Determine the [X, Y] coordinate at the center of the cell enclosing the given text.  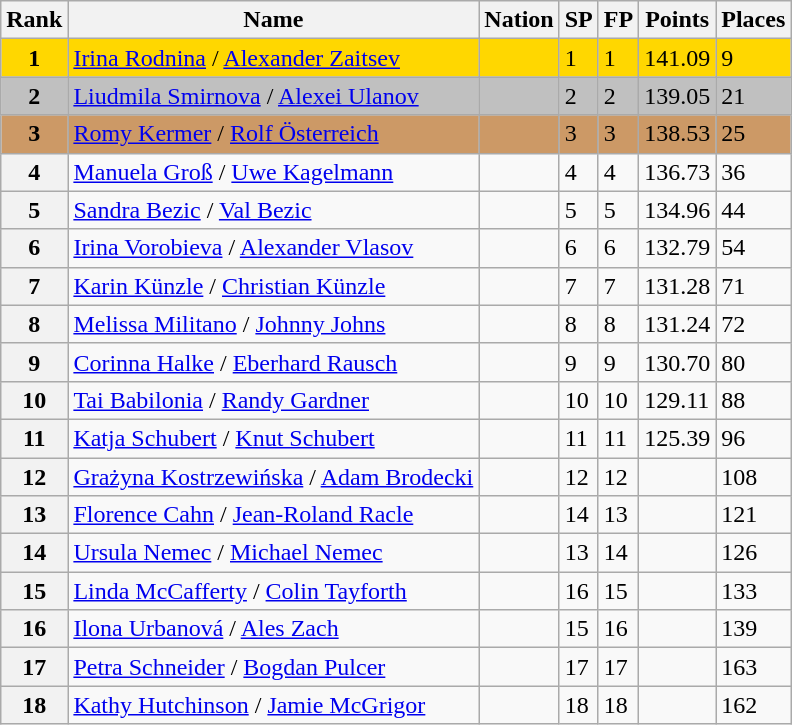
21 [754, 96]
Name [274, 20]
Karin Künzle / Christian Künzle [274, 286]
25 [754, 134]
Irina Vorobieva / Alexander Vlasov [274, 248]
Katja Schubert / Knut Schubert [274, 438]
139 [754, 629]
80 [754, 362]
71 [754, 286]
Kathy Hutchinson / Jamie McGrigor [274, 705]
139.05 [678, 96]
Places [754, 20]
126 [754, 553]
72 [754, 324]
131.28 [678, 286]
132.79 [678, 248]
Melissa Militano / Johnny Johns [274, 324]
Manuela Groß / Uwe Kagelmann [274, 172]
Corinna Halke / Eberhard Rausch [274, 362]
Nation [519, 20]
Petra Schneider / Bogdan Pulcer [274, 667]
54 [754, 248]
129.11 [678, 400]
121 [754, 515]
133 [754, 591]
163 [754, 667]
108 [754, 477]
Linda McCafferty / Colin Tayforth [274, 591]
Romy Kermer / Rolf Österreich [274, 134]
44 [754, 210]
Tai Babilonia / Randy Gardner [274, 400]
96 [754, 438]
Grażyna Kostrzewińska / Adam Brodecki [274, 477]
88 [754, 400]
138.53 [678, 134]
141.09 [678, 58]
Liudmila Smirnova / Alexei Ulanov [274, 96]
131.24 [678, 324]
36 [754, 172]
136.73 [678, 172]
SP [578, 20]
130.70 [678, 362]
134.96 [678, 210]
Rank [34, 20]
Florence Cahn / Jean-Roland Racle [274, 515]
162 [754, 705]
Ilona Urbanová / Ales Zach [274, 629]
Irina Rodnina / Alexander Zaitsev [274, 58]
Points [678, 20]
125.39 [678, 438]
Sandra Bezic / Val Bezic [274, 210]
Ursula Nemec / Michael Nemec [274, 553]
FP [618, 20]
